For the text-containing cell, return its midpoint in (X, Y) coordinate format. 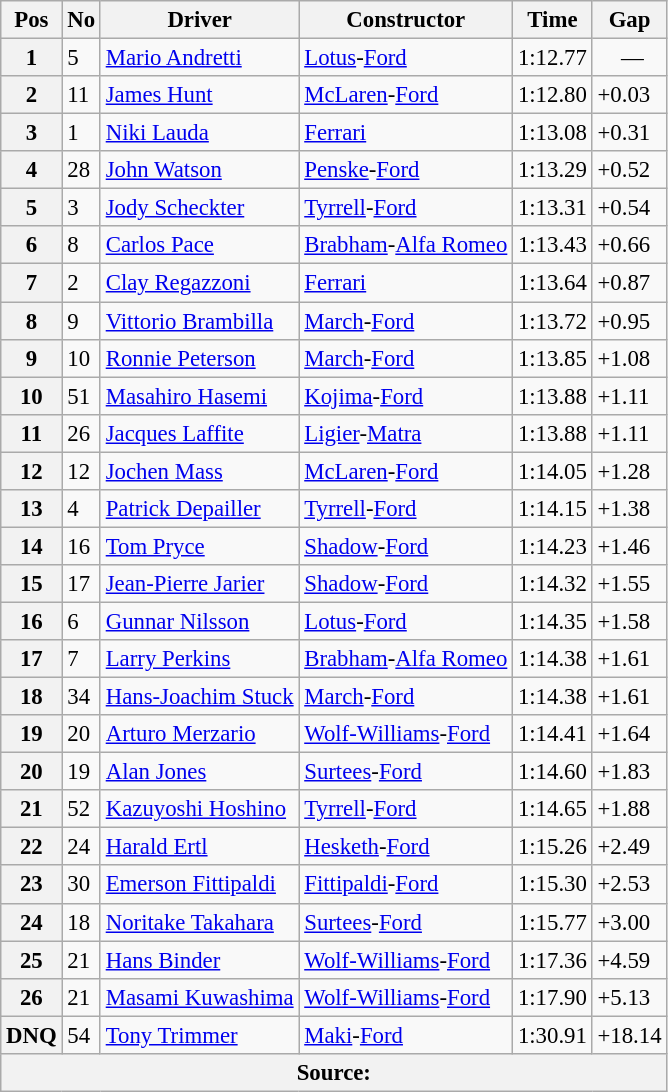
Tom Pryce (200, 546)
1:17.36 (553, 960)
No (81, 20)
Gunnar Nilsson (200, 621)
+3.00 (630, 922)
Noritake Takahara (200, 922)
14 (32, 546)
Source: (334, 1073)
+0.54 (630, 208)
1:14.32 (553, 584)
1:14.15 (553, 509)
52 (81, 809)
— (630, 58)
Maki-Ford (406, 1035)
1:13.64 (553, 283)
1:12.80 (553, 95)
Ligier-Matra (406, 433)
1:15.77 (553, 922)
+1.38 (630, 509)
Vittorio Brambilla (200, 321)
Harald Ertl (200, 847)
Fittipaldi-Ford (406, 885)
Clay Regazzoni (200, 283)
Masahiro Hasemi (200, 396)
1:13.72 (553, 321)
+0.03 (630, 95)
Masami Kuwashima (200, 997)
1:13.29 (553, 170)
Hesketh-Ford (406, 847)
Pos (32, 20)
1:17.90 (553, 997)
Jean-Pierre Jarier (200, 584)
Jody Scheckter (200, 208)
+1.55 (630, 584)
25 (32, 960)
Emerson Fittipaldi (200, 885)
+1.46 (630, 546)
+1.08 (630, 358)
1:14.65 (553, 809)
Mario Andretti (200, 58)
+1.64 (630, 734)
Driver (200, 20)
Patrick Depailler (200, 509)
Constructor (406, 20)
34 (81, 697)
+2.53 (630, 885)
54 (81, 1035)
+0.52 (630, 170)
51 (81, 396)
1:30.91 (553, 1035)
Hans Binder (200, 960)
James Hunt (200, 95)
1:15.26 (553, 847)
+1.58 (630, 621)
John Watson (200, 170)
Arturo Merzario (200, 734)
DNQ (32, 1035)
Kojima-Ford (406, 396)
13 (32, 509)
Larry Perkins (200, 659)
+1.28 (630, 471)
Kazuyoshi Hoshino (200, 809)
30 (81, 885)
22 (32, 847)
+4.59 (630, 960)
1:13.43 (553, 245)
Gap (630, 20)
Carlos Pace (200, 245)
Penske-Ford (406, 170)
Jochen Mass (200, 471)
+5.13 (630, 997)
1:14.41 (553, 734)
+18.14 (630, 1035)
1:14.23 (553, 546)
Hans-Joachim Stuck (200, 697)
+1.83 (630, 772)
+0.66 (630, 245)
+0.31 (630, 133)
23 (32, 885)
+2.49 (630, 847)
Ronnie Peterson (200, 358)
1:13.08 (553, 133)
1:12.77 (553, 58)
1:14.35 (553, 621)
1:13.85 (553, 358)
1:14.05 (553, 471)
28 (81, 170)
1:13.31 (553, 208)
Jacques Laffite (200, 433)
Time (553, 20)
Tony Trimmer (200, 1035)
Niki Lauda (200, 133)
1:14.60 (553, 772)
+0.87 (630, 283)
+1.88 (630, 809)
Alan Jones (200, 772)
15 (32, 584)
+0.95 (630, 321)
1:15.30 (553, 885)
